Determine the (x, y) coordinate at the center of the cell enclosing the given text.  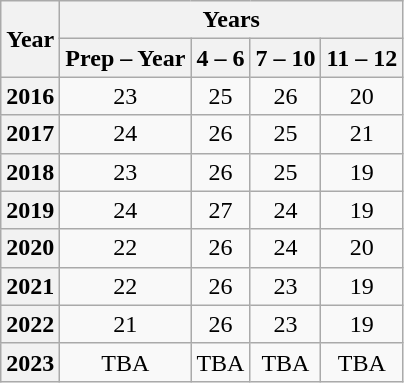
2019 (30, 210)
11 – 12 (362, 58)
2021 (30, 286)
Prep – Year (126, 58)
2016 (30, 96)
27 (220, 210)
Years (232, 20)
Year (30, 39)
7 – 10 (286, 58)
2023 (30, 362)
4 – 6 (220, 58)
2020 (30, 248)
2018 (30, 172)
2017 (30, 134)
2022 (30, 324)
